Locate the cell with the specified text and output its [X, Y] center coordinate. 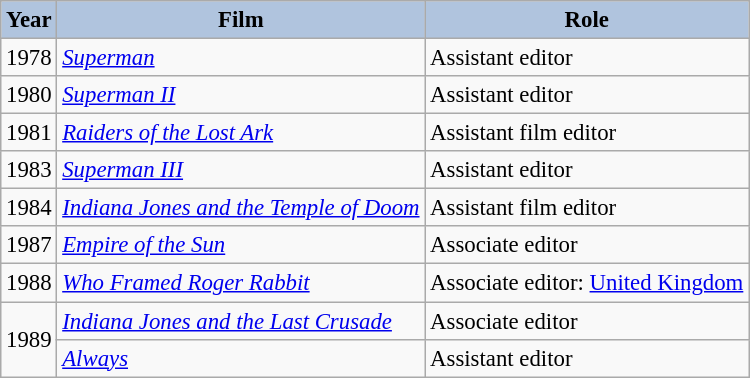
1980 [29, 95]
1987 [29, 245]
Superman III [241, 170]
1988 [29, 283]
1989 [29, 340]
Year [29, 20]
Superman [241, 58]
Always [241, 358]
1983 [29, 170]
Indiana Jones and the Temple of Doom [241, 208]
Empire of the Sun [241, 245]
Superman II [241, 95]
1981 [29, 133]
1978 [29, 58]
Film [241, 20]
1984 [29, 208]
Role [587, 20]
Indiana Jones and the Last Crusade [241, 321]
Who Framed Roger Rabbit [241, 283]
Raiders of the Lost Ark [241, 133]
Associate editor: United Kingdom [587, 283]
